Output the (x, y) coordinate of the center of the cell containing the given text.  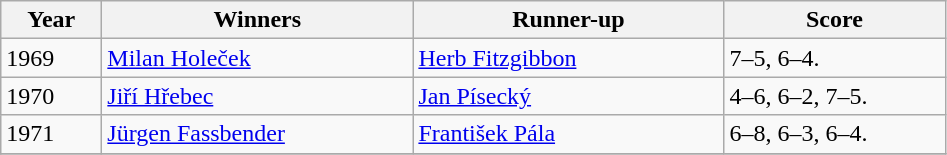
Jiří Hřebec (258, 96)
7–5, 6–4. (834, 58)
6–8, 6–3, 6–4. (834, 134)
Milan Holeček (258, 58)
Herb Fitzgibbon (568, 58)
1969 (52, 58)
Jürgen Fassbender (258, 134)
Score (834, 20)
Winners (258, 20)
4–6, 6–2, 7–5. (834, 96)
1970 (52, 96)
Runner-up (568, 20)
Jan Písecký (568, 96)
1971 (52, 134)
František Pála (568, 134)
Year (52, 20)
